From the cell containing the given text, extract its center point as [X, Y] coordinate. 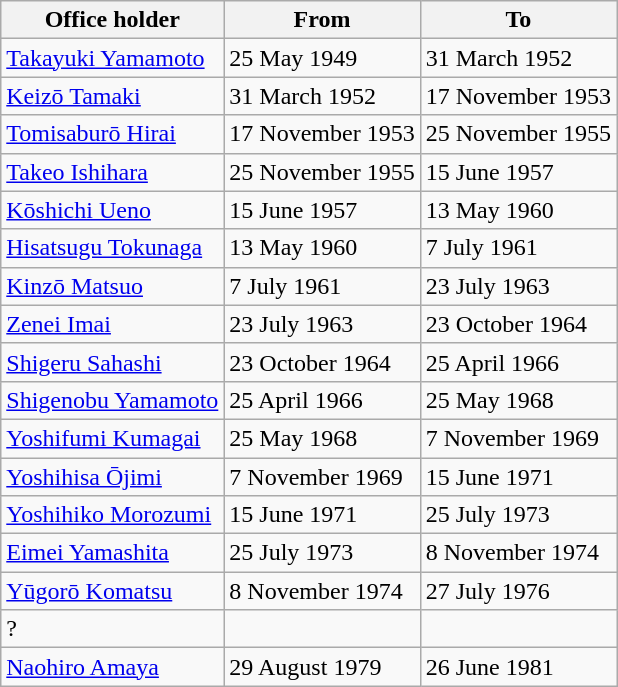
Yoshifumi Kumagai [112, 438]
Takayuki Yamamoto [112, 58]
? [112, 629]
Naohiro Amaya [112, 667]
Zenei Imai [112, 324]
Yoshihiko Morozumi [112, 515]
To [518, 20]
Shigeru Sahashi [112, 362]
Kinzō Matsuo [112, 286]
From [322, 20]
27 July 1976 [518, 591]
25 May 1949 [322, 58]
Yūgorō Komatsu [112, 591]
Office holder [112, 20]
Shigenobu Yamamoto [112, 400]
Yoshihisa Ōjimi [112, 477]
Kōshichi Ueno [112, 210]
Eimei Yamashita [112, 553]
Keizō Tamaki [112, 96]
29 August 1979 [322, 667]
Tomisaburō Hirai [112, 134]
26 June 1981 [518, 667]
Hisatsugu Tokunaga [112, 248]
Takeo Ishihara [112, 172]
